Capture the cell that displays the provided text and extract its [X, Y] central coordinate. 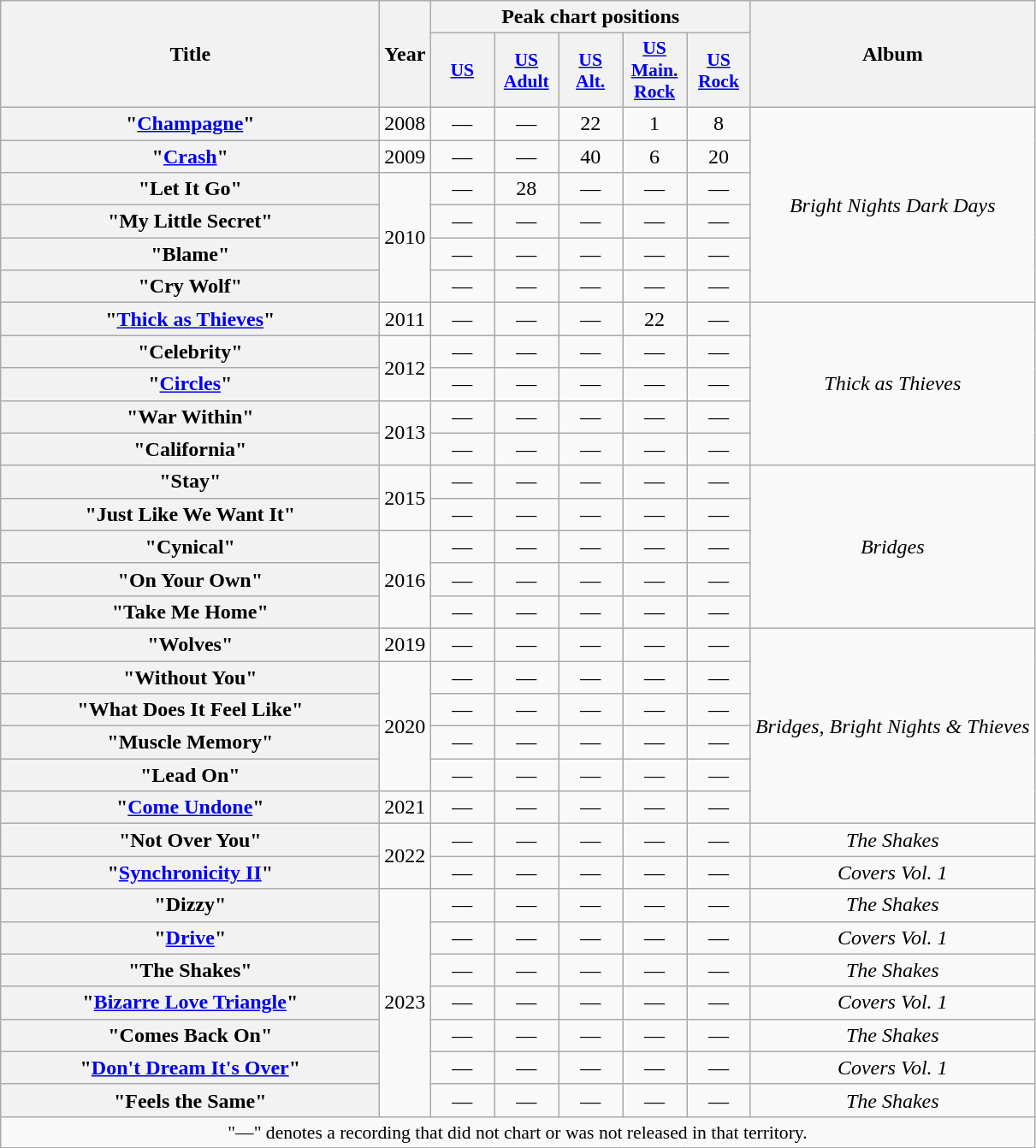
"Synchronicity II" [190, 873]
"Without You" [190, 677]
Title [190, 55]
"Bizarre Love Triangle" [190, 1003]
"Crash" [190, 157]
"The Shakes" [190, 970]
Thick as Thieves [892, 384]
Peak chart positions [590, 17]
"Come Undone" [190, 808]
"Not Over You" [190, 840]
USAdult [527, 70]
"California" [190, 449]
"Dizzy" [190, 905]
"—" denotes a recording that did not chart or was not released in that territory. [518, 1132]
2011 [406, 319]
USAlt. [590, 70]
"Cry Wolf" [190, 287]
"On Your Own" [190, 579]
"Lead On" [190, 775]
"My Little Secret" [190, 222]
40 [590, 157]
Album [892, 55]
28 [527, 189]
2012 [406, 368]
"Celebrity" [190, 352]
"Cynical" [190, 547]
"Feels the Same" [190, 1100]
2023 [406, 1003]
Bridges [892, 547]
"War Within" [190, 417]
1 [655, 123]
"Stay" [190, 482]
"Drive" [190, 938]
"Don't Dream It's Over" [190, 1068]
2019 [406, 644]
2022 [406, 856]
Year [406, 55]
2008 [406, 123]
"Wolves" [190, 644]
20 [719, 157]
8 [719, 123]
USRock [719, 70]
"Let It Go" [190, 189]
USMain.Rock [655, 70]
US [462, 70]
"Muscle Memory" [190, 743]
2013 [406, 433]
"Blame" [190, 254]
2010 [406, 238]
2016 [406, 579]
"Just Like We Want It" [190, 514]
Bridges, Bright Nights & Thieves [892, 725]
"Champagne" [190, 123]
"Thick as Thieves" [190, 319]
2015 [406, 498]
"Take Me Home" [190, 612]
"Circles" [190, 384]
2020 [406, 725]
6 [655, 157]
2021 [406, 808]
"What Does It Feel Like" [190, 710]
"Comes Back On" [190, 1035]
2009 [406, 157]
Bright Nights Dark Days [892, 204]
